Extract the [X, Y] coordinate from the center of the cell holding the provided text.  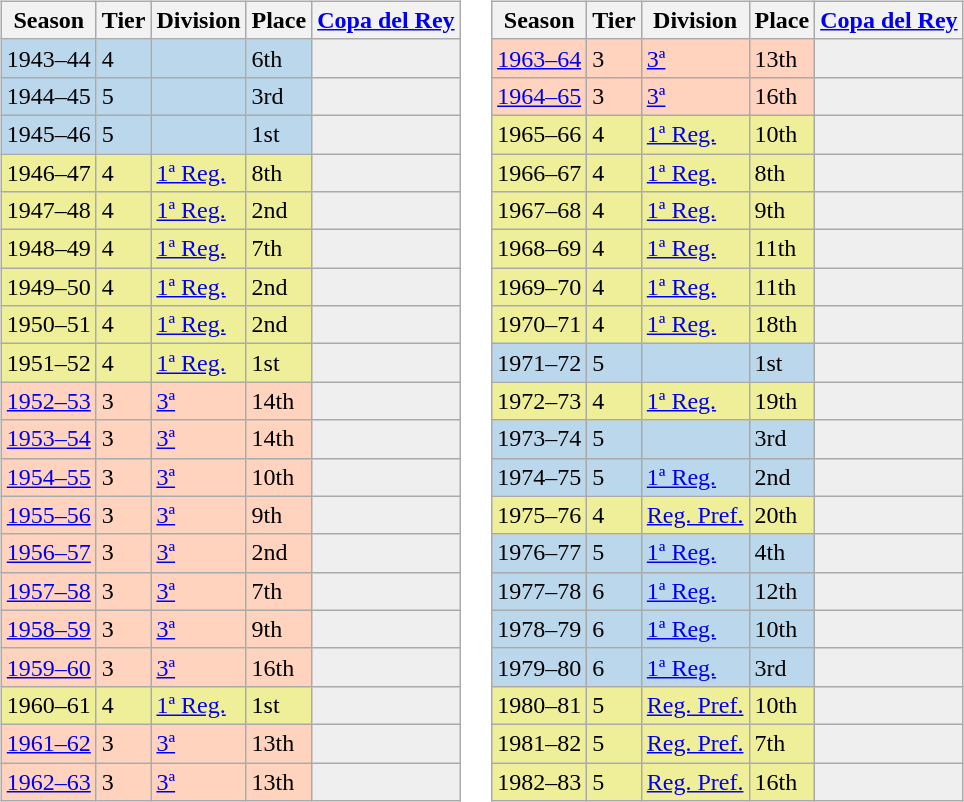
1976–77 [540, 553]
1956–57 [48, 553]
1974–75 [540, 477]
1968–69 [540, 249]
1952–53 [48, 401]
1951–52 [48, 363]
1982–83 [540, 781]
1965–66 [540, 134]
1969–70 [540, 287]
1955–56 [48, 515]
1954–55 [48, 477]
1977–78 [540, 591]
1980–81 [540, 705]
1962–63 [48, 781]
19th [782, 401]
1957–58 [48, 591]
1944–45 [48, 96]
1978–79 [540, 629]
12th [782, 591]
1945–46 [48, 134]
1970–71 [540, 325]
1981–82 [540, 743]
1950–51 [48, 325]
6th [279, 58]
1947–48 [48, 211]
1948–49 [48, 249]
1949–50 [48, 287]
18th [782, 325]
1979–80 [540, 667]
1964–65 [540, 96]
1958–59 [48, 629]
1966–67 [540, 173]
1971–72 [540, 363]
20th [782, 515]
1959–60 [48, 667]
1963–64 [540, 58]
1943–44 [48, 58]
4th [782, 553]
1975–76 [540, 515]
1953–54 [48, 439]
1972–73 [540, 401]
1961–62 [48, 743]
1946–47 [48, 173]
1967–68 [540, 211]
1960–61 [48, 705]
1973–74 [540, 439]
